Return the (x, y) coordinate for the center point of the cell that contains the specified text.  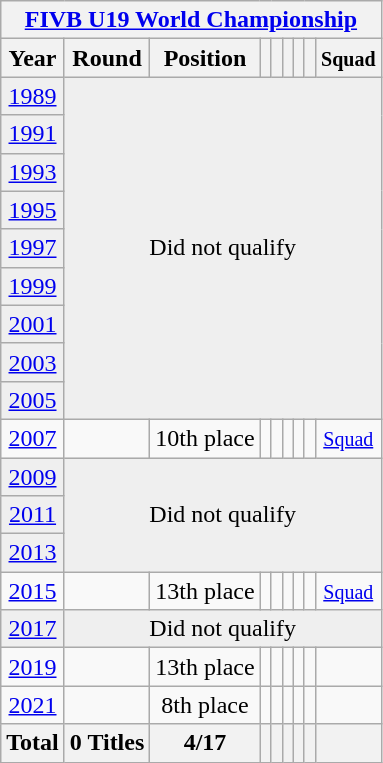
Year (33, 58)
Total (33, 743)
0 Titles (107, 743)
4/17 (205, 743)
1989 (33, 96)
2001 (33, 324)
2019 (33, 667)
8th place (205, 705)
2007 (33, 438)
2005 (33, 400)
1995 (33, 210)
2017 (33, 629)
1997 (33, 248)
10th place (205, 438)
2021 (33, 705)
1999 (33, 286)
1993 (33, 172)
Round (107, 58)
2015 (33, 591)
2011 (33, 515)
2013 (33, 553)
Position (205, 58)
1991 (33, 134)
2009 (33, 477)
2003 (33, 362)
FIVB U19 World Championship (191, 20)
